Return the [X, Y] coordinate for the center point of the cell that contains the specified text.  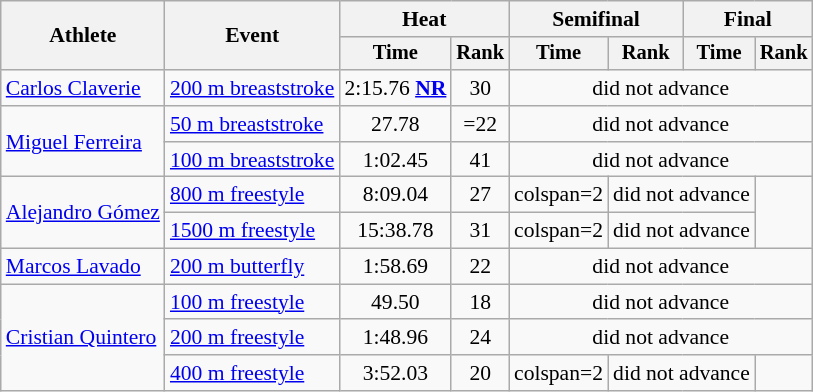
100 m freestyle [252, 302]
800 m freestyle [252, 195]
2:15.76 NR [395, 88]
200 m breaststroke [252, 88]
30 [480, 88]
50 m breaststroke [252, 124]
22 [480, 267]
31 [480, 231]
1:58.69 [395, 267]
Marcos Lavado [83, 267]
100 m breaststroke [252, 160]
=22 [480, 124]
Final [748, 19]
27.78 [395, 124]
200 m butterfly [252, 267]
400 m freestyle [252, 373]
27 [480, 195]
1:02.45 [395, 160]
3:52.03 [395, 373]
1:48.96 [395, 338]
200 m freestyle [252, 338]
Heat [424, 19]
Event [252, 36]
Carlos Claverie [83, 88]
Miguel Ferreira [83, 142]
Cristian Quintero [83, 338]
Semifinal [596, 19]
49.50 [395, 302]
Alejandro Gómez [83, 212]
1500 m freestyle [252, 231]
8:09.04 [395, 195]
18 [480, 302]
20 [480, 373]
41 [480, 160]
Athlete [83, 36]
24 [480, 338]
15:38.78 [395, 231]
